Pinpoint the cell where the given text exists, returning its [x, y] midpoint coordinate. 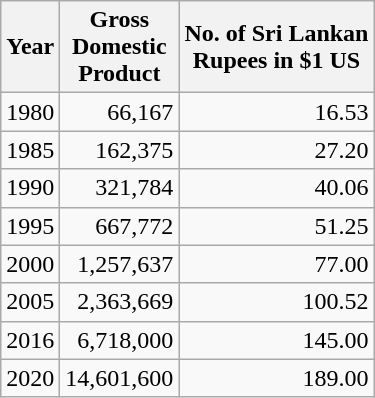
6,718,000 [120, 340]
145.00 [276, 340]
77.00 [276, 264]
2000 [30, 264]
14,601,600 [120, 378]
162,375 [120, 150]
1980 [30, 112]
1990 [30, 188]
2020 [30, 378]
27.20 [276, 150]
1,257,637 [120, 264]
2005 [30, 302]
321,784 [120, 188]
Year [30, 47]
667,772 [120, 226]
51.25 [276, 226]
2,363,669 [120, 302]
100.52 [276, 302]
1995 [30, 226]
189.00 [276, 378]
2016 [30, 340]
1985 [30, 150]
16.53 [276, 112]
GrossDomesticProduct [120, 47]
No. of Sri LankanRupees in $1 US [276, 47]
66,167 [120, 112]
40.06 [276, 188]
